Output the (X, Y) coordinate of the center of the cell containing the given text.  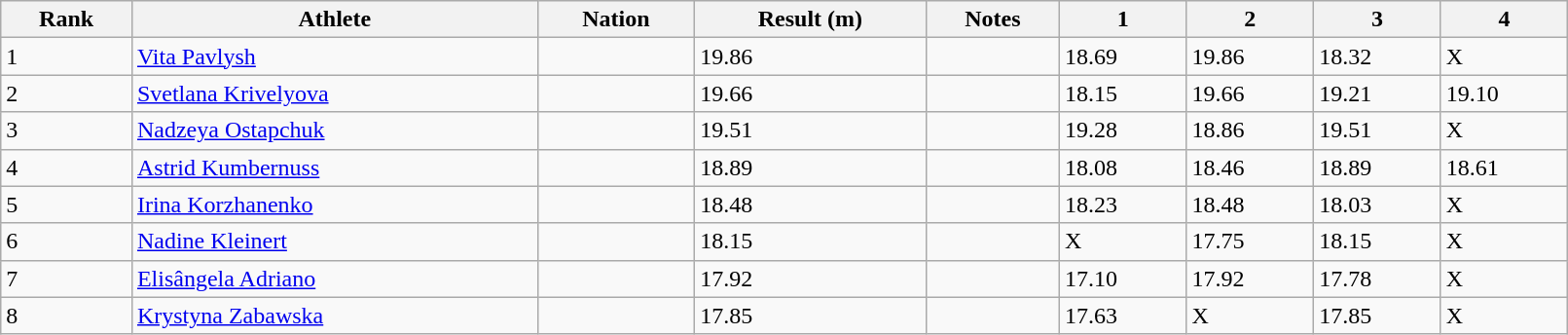
Svetlana Krivelyova (335, 93)
18.23 (1123, 205)
Nadine Kleinert (335, 242)
7 (66, 279)
Athlete (335, 19)
Nadzeya Ostapchuk (335, 130)
18.86 (1250, 130)
Notes (993, 19)
8 (66, 316)
Nation (615, 19)
Krystyna Zabawska (335, 316)
17.75 (1250, 242)
18.46 (1250, 167)
17.63 (1123, 316)
5 (66, 205)
18.61 (1505, 167)
6 (66, 242)
19.21 (1378, 93)
Astrid Kumbernuss (335, 167)
19.10 (1505, 93)
Result (m) (811, 19)
Irina Korzhanenko (335, 205)
18.32 (1378, 56)
18.08 (1123, 167)
17.78 (1378, 279)
Vita Pavlysh (335, 56)
Rank (66, 19)
17.10 (1123, 279)
19.28 (1123, 130)
18.69 (1123, 56)
18.03 (1378, 205)
Elisângela Adriano (335, 279)
